From the cell containing the given text, extract its center point as (x, y) coordinate. 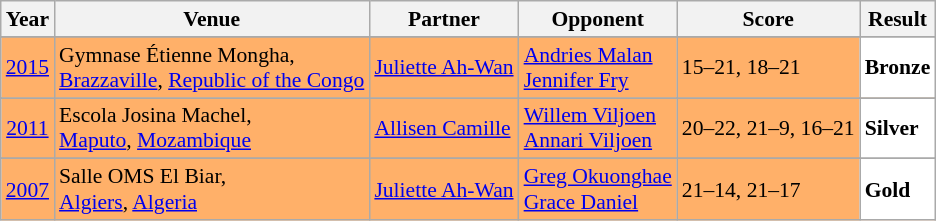
Partner (444, 19)
21–14, 21–17 (768, 190)
Score (768, 19)
Bronze (898, 68)
Salle OMS El Biar,Algiers, Algeria (212, 190)
Greg Okuonghae Grace Daniel (598, 190)
Escola Josina Machel,Maputo, Mozambique (212, 128)
Gymnase Étienne Mongha,Brazzaville, Republic of the Congo (212, 68)
Year (28, 19)
Venue (212, 19)
Silver (898, 128)
2007 (28, 190)
Gold (898, 190)
Allisen Camille (444, 128)
Andries Malan Jennifer Fry (598, 68)
2015 (28, 68)
2011 (28, 128)
15–21, 18–21 (768, 68)
Opponent (598, 19)
Result (898, 19)
Willem Viljoen Annari Viljoen (598, 128)
20–22, 21–9, 16–21 (768, 128)
